Capture the cell that displays the provided text and extract its (x, y) central coordinate. 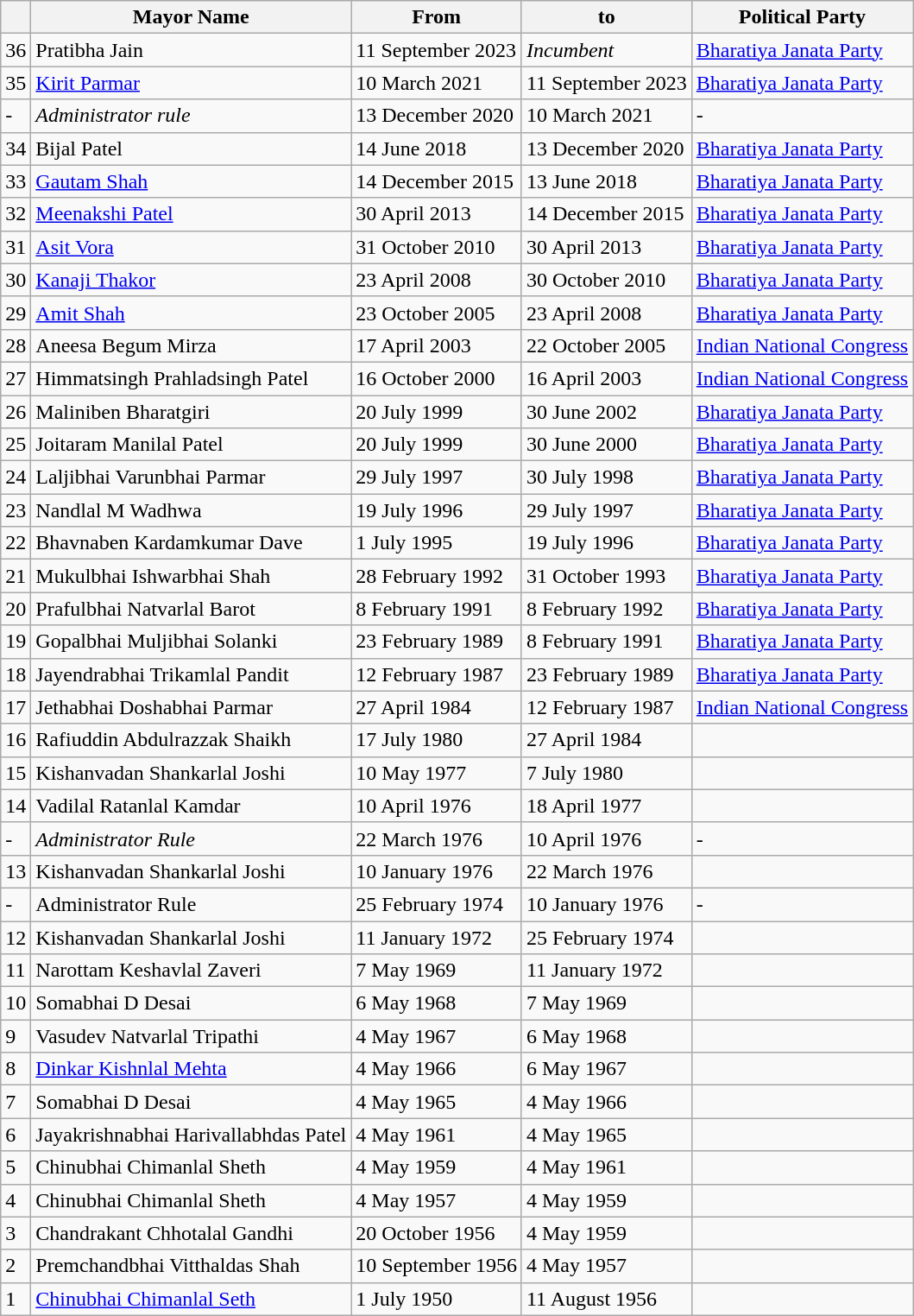
19 (16, 642)
28 (16, 345)
Vadilal Ratanlal Kamdar (192, 806)
9 (16, 1036)
16 October 2000 (437, 378)
Nandlal M Wadhwa (192, 510)
Himmatsingh Prahladsingh Patel (192, 378)
31 October 1993 (606, 576)
23 (16, 510)
Dinkar Kishnlal Mehta (192, 1069)
31 October 2010 (437, 247)
10 September 1956 (437, 1266)
1 July 1995 (437, 543)
Kirit Parmar (192, 83)
22 (16, 543)
33 (16, 181)
Jethabhai Doshabhai Parmar (192, 707)
Meenakshi Patel (192, 214)
30 July 1998 (606, 478)
Premchandbhai Vitthaldas Shah (192, 1266)
5 (16, 1167)
Administrator rule (192, 116)
36 (16, 50)
17 (16, 707)
10 May 1977 (437, 773)
Laljibhai Varunbhai Parmar (192, 478)
4 May 1967 (437, 1036)
Prafulbhai Natvarlal Barot (192, 609)
Narottam Keshavlal Zaveri (192, 971)
29 (16, 313)
11 August 1956 (606, 1299)
Amit Shah (192, 313)
18 April 1977 (606, 806)
Aneesa Begum Mirza (192, 345)
12 (16, 937)
to (606, 17)
30 October 2010 (606, 280)
Mukulbhai Ishwarbhai Shah (192, 576)
31 (16, 247)
Jayakrishnabhai Harivallabhdas Patel (192, 1135)
Bhavnaben Kardamkumar Dave (192, 543)
Jayendrabhai Trikamlal Pandit (192, 674)
13 (16, 871)
4 (16, 1200)
34 (16, 149)
Maliniben Bharatgiri (192, 412)
20 October 1956 (437, 1233)
7 July 1980 (606, 773)
7 (16, 1102)
14 June 2018 (437, 149)
16 April 2003 (606, 378)
23 October 2005 (437, 313)
14 (16, 806)
35 (16, 83)
17 July 1980 (437, 740)
Incumbent (606, 50)
27 (16, 378)
8 (16, 1069)
Gautam Shah (192, 181)
25 (16, 445)
Kanaji Thakor (192, 280)
17 April 2003 (437, 345)
1 July 1950 (437, 1299)
Gopalbhai Muljibhai Solanki (192, 642)
3 (16, 1233)
Rafiuddin Abdulrazzak Shaikh (192, 740)
2 (16, 1266)
From (437, 17)
Chandrakant Chhotalal Gandhi (192, 1233)
22 October 2005 (606, 345)
Joitaram Manilal Patel (192, 445)
16 (16, 740)
15 (16, 773)
Bijal Patel (192, 149)
20 (16, 609)
Chinubhai Chimanlal Seth (192, 1299)
21 (16, 576)
30 June 2002 (606, 412)
Vasudev Natvarlal Tripathi (192, 1036)
11 (16, 971)
8 February 1992 (606, 609)
13 June 2018 (606, 181)
Pratibha Jain (192, 50)
28 February 1992 (437, 576)
6 May 1967 (606, 1069)
6 (16, 1135)
18 (16, 674)
30 (16, 280)
26 (16, 412)
10 (16, 1003)
1 (16, 1299)
32 (16, 214)
30 June 2000 (606, 445)
Political Party (802, 17)
Asit Vora (192, 247)
24 (16, 478)
Mayor Name (192, 17)
